Locate the cell with the specified text and output its (X, Y) center coordinate. 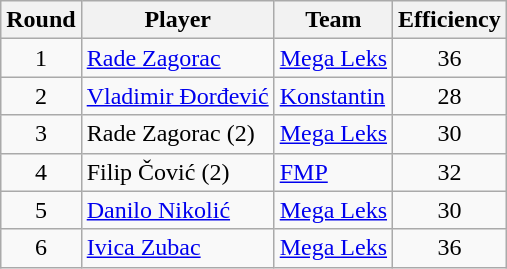
3 (41, 134)
6 (41, 248)
Vladimir Đorđević (178, 96)
2 (41, 96)
Rade Zagorac (178, 58)
Efficiency (450, 20)
32 (450, 172)
Filip Čović (2) (178, 172)
Player (178, 20)
Team (333, 20)
Round (41, 20)
Danilo Nikolić (178, 210)
1 (41, 58)
28 (450, 96)
Ivica Zubac (178, 248)
4 (41, 172)
Konstantin (333, 96)
Rade Zagorac (2) (178, 134)
FMP (333, 172)
5 (41, 210)
